Provide the (x, y) coordinate of the cell's center where the given text is located.  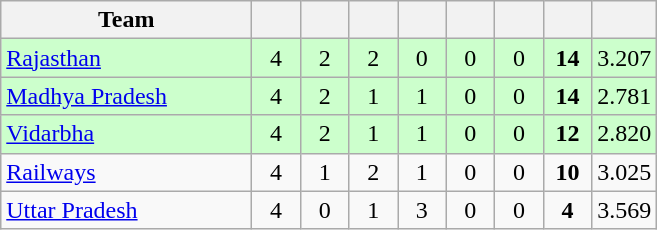
3.207 (624, 58)
Madhya Pradesh (126, 96)
2.781 (624, 96)
10 (568, 172)
3.569 (624, 210)
Railways (126, 172)
Rajasthan (126, 58)
2.820 (624, 134)
Uttar Pradesh (126, 210)
12 (568, 134)
Vidarbha (126, 134)
Team (126, 20)
3 (422, 210)
3.025 (624, 172)
